Provide the [x, y] coordinate of the cell's center where the given text is located.  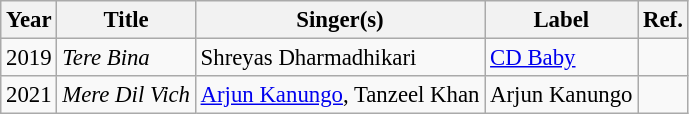
2021 [29, 95]
Label [562, 20]
Shreyas Dharmadhikari [340, 58]
Arjun Kanungo [562, 95]
2019 [29, 58]
Tere Bina [126, 58]
Arjun Kanungo, Tanzeel Khan [340, 95]
Singer(s) [340, 20]
Year [29, 20]
Ref. [663, 20]
CD Baby [562, 58]
Mere Dil Vich [126, 95]
Title [126, 20]
